Capture the cell that displays the provided text and extract its (x, y) central coordinate. 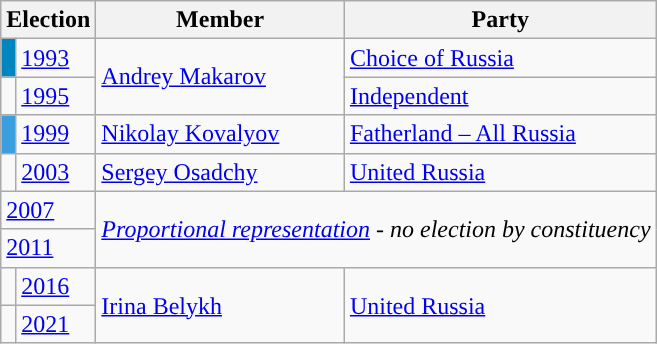
Irina Belykh (220, 305)
Fatherland – All Russia (500, 134)
Election (48, 20)
2003 (56, 172)
Independent (500, 96)
1999 (56, 134)
1993 (56, 58)
Nikolay Kovalyov (220, 134)
2016 (56, 286)
1995 (56, 96)
Member (220, 20)
2021 (56, 324)
Proportional representation - no election by constituency (376, 229)
Andrey Makarov (220, 77)
2011 (48, 248)
2007 (48, 210)
Sergey Osadchy (220, 172)
Choice of Russia (500, 58)
Party (500, 20)
